Return [X, Y] of the center of cell containing provided text 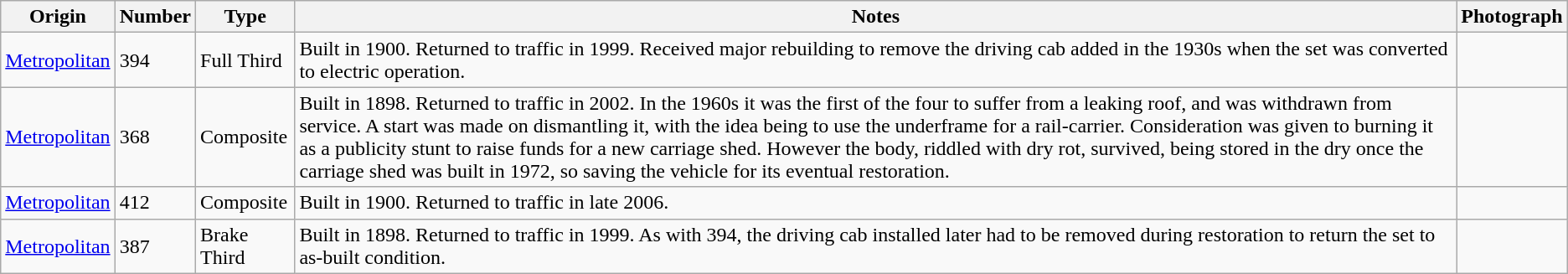
Photograph [1512, 17]
Full Third [245, 60]
412 [155, 203]
368 [155, 137]
Origin [58, 17]
394 [155, 60]
Built in 1900. Returned to traffic in late 2006. [876, 203]
Number [155, 17]
387 [155, 246]
Type [245, 17]
Notes [876, 17]
Brake Third [245, 246]
